Return the (X, Y) coordinate for the center point of the cell that contains the specified text.  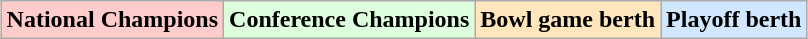
Bowl game berth (568, 20)
Playoff berth (734, 20)
Conference Champions (350, 20)
National Champions (112, 20)
